Detect which cell encompasses the target text, then output its [X, Y] center coordinate. 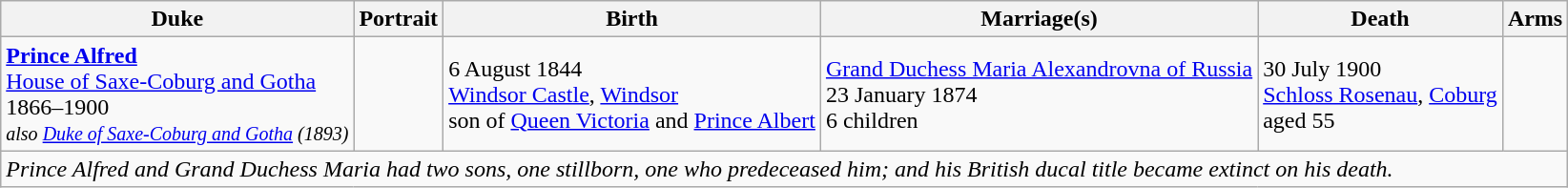
6 August 1844Windsor Castle, Windsorson of Queen Victoria and Prince Albert [632, 94]
Prince AlfredHouse of Saxe-Coburg and Gotha1866–1900also Duke of Saxe-Coburg and Gotha (1893) [177, 94]
Marriage(s) [1039, 19]
Grand Duchess Maria Alexandrovna of Russia23 January 18746 children [1039, 94]
Duke [177, 19]
Portrait [399, 19]
30 July 1900Schloss Rosenau, Coburgaged 55 [1381, 94]
Prince Alfred and Grand Duchess Maria had two sons, one stillborn, one who predeceased him; and his British ducal title became extinct on his death. [784, 169]
Death [1381, 19]
Arms [1535, 19]
Birth [632, 19]
